Search for the cell housing the specified text and yield its [x, y] center coordinate. 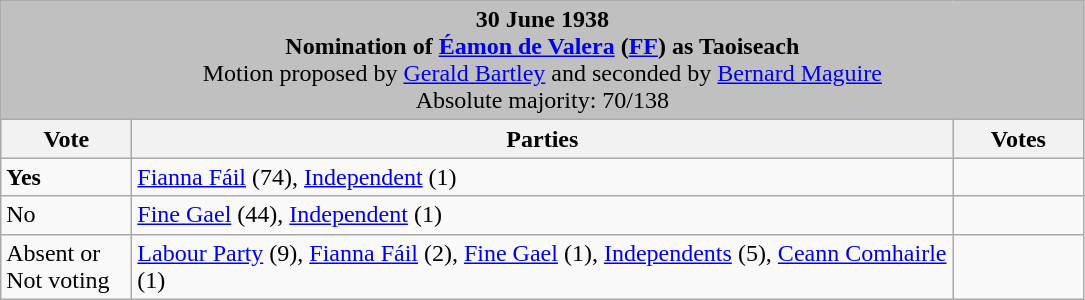
Labour Party (9), Fianna Fáil (2), Fine Gael (1), Independents (5), Ceann Comhairle (1) [542, 266]
Votes [1018, 139]
No [66, 215]
Absent orNot voting [66, 266]
Vote [66, 139]
Parties [542, 139]
30 June 1938Nomination of Éamon de Valera (FF) as TaoiseachMotion proposed by Gerald Bartley and seconded by Bernard MaguireAbsolute majority: 70/138 [542, 60]
Fianna Fáil (74), Independent (1) [542, 177]
Fine Gael (44), Independent (1) [542, 215]
Yes [66, 177]
